Locate the cell with the specified text and output its (X, Y) center coordinate. 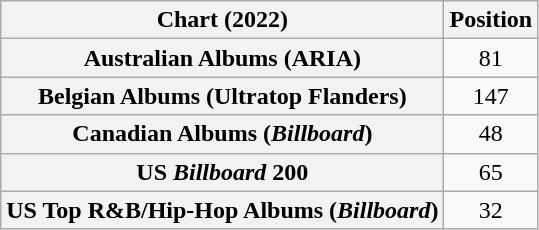
Belgian Albums (Ultratop Flanders) (222, 96)
Position (491, 20)
65 (491, 172)
32 (491, 210)
Chart (2022) (222, 20)
Australian Albums (ARIA) (222, 58)
147 (491, 96)
48 (491, 134)
81 (491, 58)
US Billboard 200 (222, 172)
US Top R&B/Hip-Hop Albums (Billboard) (222, 210)
Canadian Albums (Billboard) (222, 134)
